Search for the cell housing the specified text and yield its (x, y) center coordinate. 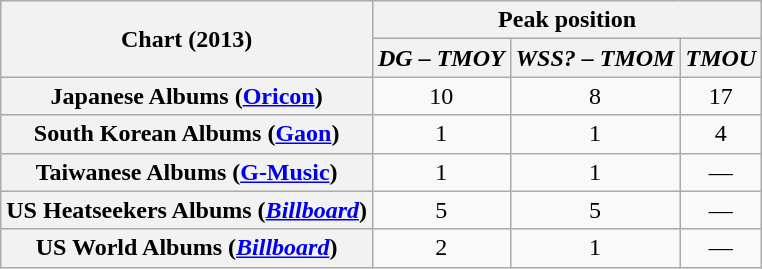
US World Albums (Billboard) (187, 248)
8 (595, 96)
2 (441, 248)
TMOU (721, 58)
Taiwanese Albums (G-Music) (187, 172)
Peak position (566, 20)
WSS? – TMOM (595, 58)
DG – TMOY (441, 58)
Chart (2013) (187, 39)
17 (721, 96)
4 (721, 134)
US Heatseekers Albums (Billboard) (187, 210)
Japanese Albums (Oricon) (187, 96)
10 (441, 96)
South Korean Albums (Gaon) (187, 134)
